Find where the given text appears and provide that cell's center as (X, Y) coordinate. 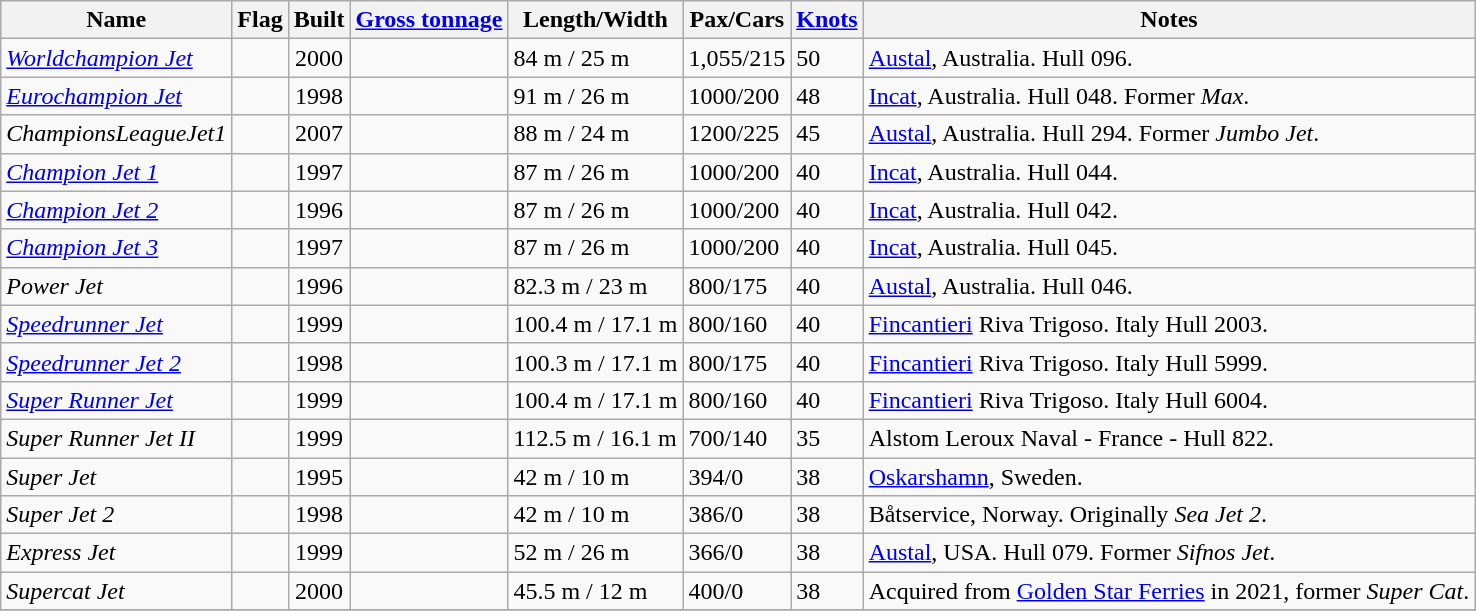
1200/225 (737, 134)
Champion Jet 1 (116, 172)
386/0 (737, 515)
Gross tonnage (429, 20)
Incat, Australia. Hull 042. (1169, 210)
84 m / 25 m (596, 58)
Worldchampion Jet (116, 58)
Knots (827, 20)
Super Jet (116, 477)
Austal, Australia. Hull 046. (1169, 286)
112.5 m / 16.1 m (596, 438)
Båtservice, Norway. Originally Sea Jet 2. (1169, 515)
Supercat Jet (116, 591)
Oskarshamn, Sweden. (1169, 477)
394/0 (737, 477)
Acquired from Golden Star Ferries in 2021, former Super Cat. (1169, 591)
52 m / 26 m (596, 553)
88 m / 24 m (596, 134)
2007 (319, 134)
91 m / 26 m (596, 96)
Express Jet (116, 553)
1,055/215 (737, 58)
Super Runner Jet (116, 400)
Notes (1169, 20)
Austal, USA. Hull 079. Former Sifnos Jet. (1169, 553)
Built (319, 20)
Fincantieri Riva Trigoso. Italy Hull 2003. (1169, 324)
Fincantieri Riva Trigoso. Italy Hull 5999. (1169, 362)
Speedrunner Jet (116, 324)
400/0 (737, 591)
45 (827, 134)
Alstom Leroux Naval - France - Hull 822. (1169, 438)
Super Jet 2 (116, 515)
700/140 (737, 438)
Incat, Australia. Hull 044. (1169, 172)
Power Jet (116, 286)
82.3 m / 23 m (596, 286)
48 (827, 96)
100.3 m / 17.1 m (596, 362)
Length/Width (596, 20)
35 (827, 438)
Incat, Australia. Hull 045. (1169, 248)
Pax/Cars (737, 20)
45.5 m / 12 m (596, 591)
50 (827, 58)
Eurochampion Jet (116, 96)
Super Runner Jet II (116, 438)
Austal, Australia. Hull 294. Former Jumbo Jet. (1169, 134)
366/0 (737, 553)
1995 (319, 477)
Champion Jet 3 (116, 248)
Champion Jet 2 (116, 210)
Austal, Australia. Hull 096. (1169, 58)
Name (116, 20)
Flag (260, 20)
Incat, Australia. Hull 048. Former Max. (1169, 96)
ChampionsLeagueJet1 (116, 134)
Speedrunner Jet 2 (116, 362)
Fincantieri Riva Trigoso. Italy Hull 6004. (1169, 400)
